Identify which cell holds the provided text, then report its [x, y] central coordinate. 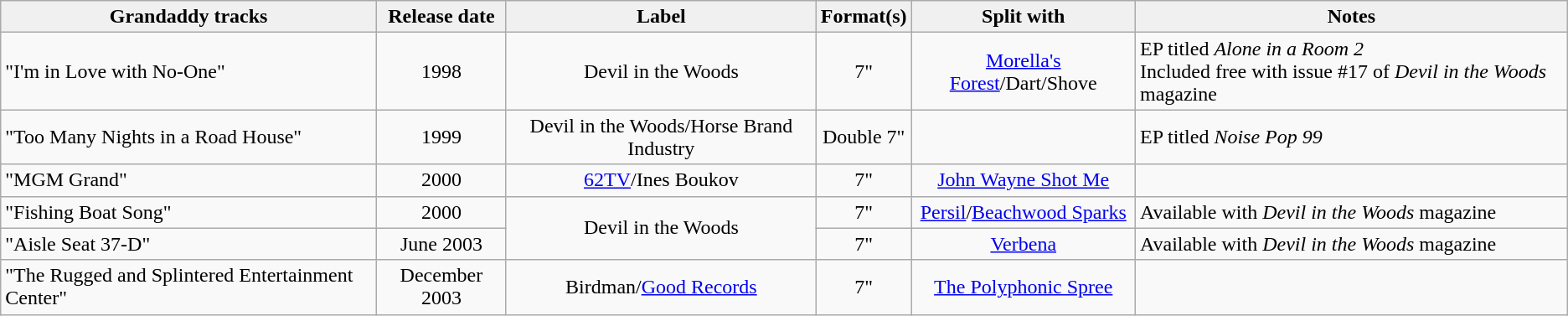
EP titled Alone in a Room 2Included free with issue #17 of Devil in the Woods magazine [1351, 71]
"I'm in Love with No-One" [189, 71]
Format(s) [864, 17]
Split with [1024, 17]
"The Rugged and Splintered Entertainment Center" [189, 287]
"Fishing Boat Song" [189, 212]
EP titled Noise Pop 99 [1351, 137]
Double 7" [864, 137]
62TV/Ines Boukov [661, 180]
The Polyphonic Spree [1024, 287]
Morella's Forest/Dart/Shove [1024, 71]
Grandaddy tracks [189, 17]
1999 [441, 137]
June 2003 [441, 244]
Verbena [1024, 244]
1998 [441, 71]
"MGM Grand" [189, 180]
Persil/Beachwood Sparks [1024, 212]
"Too Many Nights in a Road House" [189, 137]
"Aisle Seat 37-D" [189, 244]
John Wayne Shot Me [1024, 180]
Devil in the Woods/Horse Brand Industry [661, 137]
December 2003 [441, 287]
Notes [1351, 17]
Release date [441, 17]
Label [661, 17]
Birdman/Good Records [661, 287]
